Scan for the cell matching the given text and deliver its [x, y] coordinate at center. 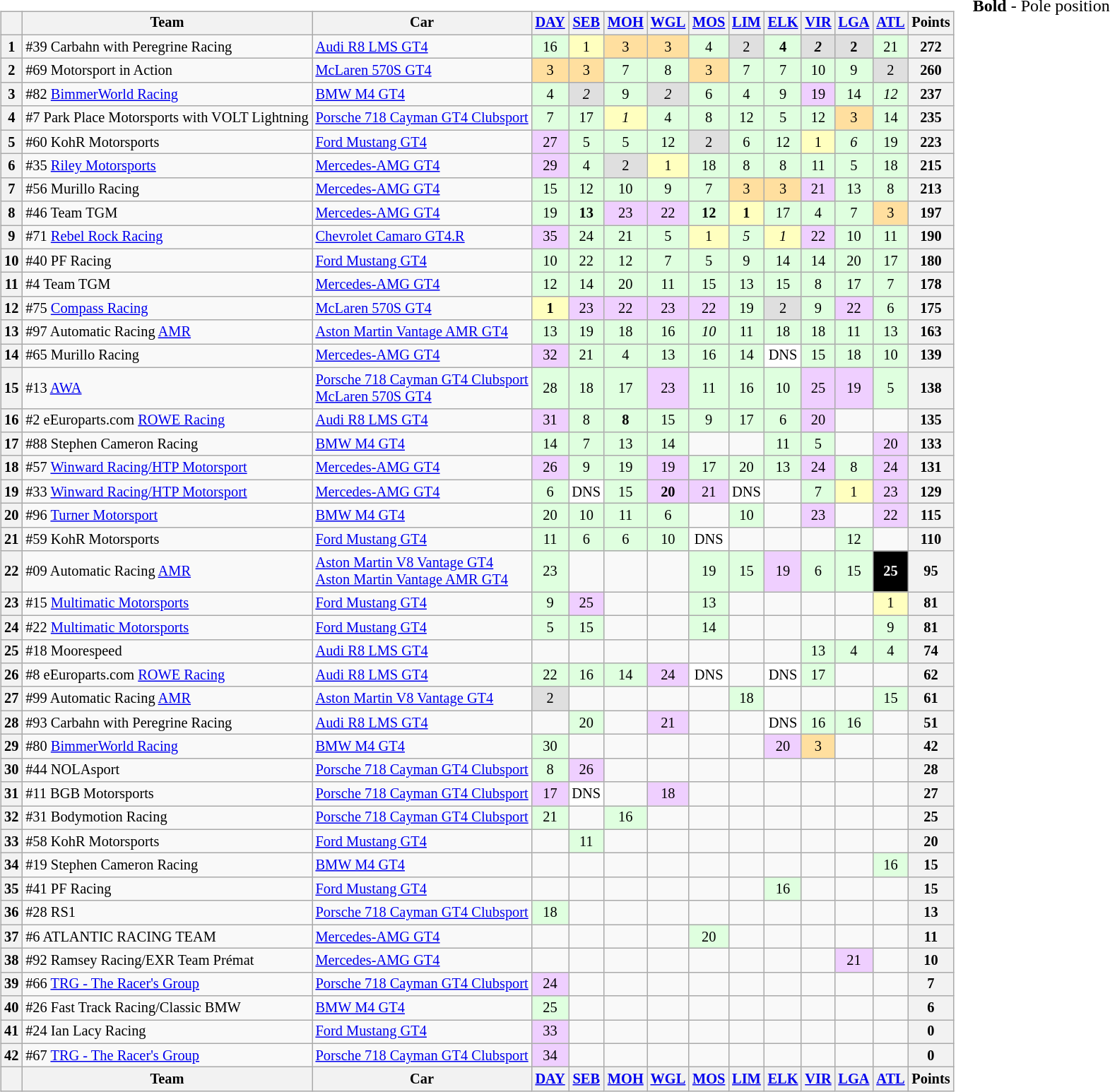
131 [931, 468]
36 [11, 913]
138 [931, 388]
#60 KohR Motorsports [167, 142]
37 [11, 937]
#99 Automatic Racing AMR [167, 699]
#82 BimmerWorld Racing [167, 95]
#26 Fast Track Racing/Classic BMW [167, 1008]
139 [931, 356]
#71 Rebel Rock Racing [167, 237]
178 [931, 285]
#22 Multimatic Motorsports [167, 627]
#13 AWA [167, 388]
#69 Motorsport in Action [167, 71]
Aston Martin V8 Vantage GT4 [423, 699]
74 [931, 651]
#18 Moorespeed [167, 651]
#39 Carbahn with Peregrine Racing [167, 47]
#2 eEuroparts.com ROWE Racing [167, 420]
#67 TRG - The Racer's Group [167, 1055]
39 [11, 984]
133 [931, 444]
#33 Winward Racing/HTP Motorsport [167, 492]
#93 Carbahn with Peregrine Racing [167, 723]
135 [931, 420]
129 [931, 492]
#40 PF Racing [167, 261]
197 [931, 213]
95 [931, 571]
#4 Team TGM [167, 285]
40 [11, 1008]
#57 Winward Racing/HTP Motorsport [167, 468]
62 [931, 675]
#11 BGB Motorsports [167, 794]
180 [931, 261]
#66 TRG - The Racer's Group [167, 984]
#92 Ramsey Racing/EXR Team Prémat [167, 961]
110 [931, 539]
#19 Stephen Cameron Racing [167, 865]
Aston Martin V8 Vantage GT4Aston Martin Vantage AMR GT4 [423, 571]
61 [931, 699]
163 [931, 332]
#41 PF Racing [167, 889]
235 [931, 118]
Porsche 718 Cayman GT4 ClubsportMcLaren 570S GT4 [423, 388]
215 [931, 166]
#7 Park Place Motorsports with VOLT Lightning [167, 118]
#46 Team TGM [167, 213]
#15 Multimatic Motorsports [167, 604]
#96 Turner Motorsport [167, 516]
#65 Murillo Racing [167, 356]
Chevrolet Camaro GT4.R [423, 237]
#56 Murillo Racing [167, 189]
#28 RS1 [167, 913]
#6 ATLANTIC RACING TEAM [167, 937]
#31 Bodymotion Racing [167, 818]
#09 Automatic Racing AMR [167, 571]
213 [931, 189]
#35 Riley Motorsports [167, 166]
#58 KohR Motorsports [167, 841]
237 [931, 95]
175 [931, 309]
#97 Automatic Racing AMR [167, 332]
223 [931, 142]
#24 Ian Lacy Racing [167, 1032]
#44 NOLAsport [167, 770]
Aston Martin Vantage AMR GT4 [423, 332]
272 [931, 47]
115 [931, 516]
41 [11, 1032]
#88 Stephen Cameron Racing [167, 444]
190 [931, 237]
38 [11, 961]
#80 BimmerWorld Racing [167, 747]
#59 KohR Motorsports [167, 539]
#8 eEuroparts.com ROWE Racing [167, 675]
#75 Compass Racing [167, 309]
51 [931, 723]
260 [931, 71]
